From the cell containing the given text, extract its center point as (x, y) coordinate. 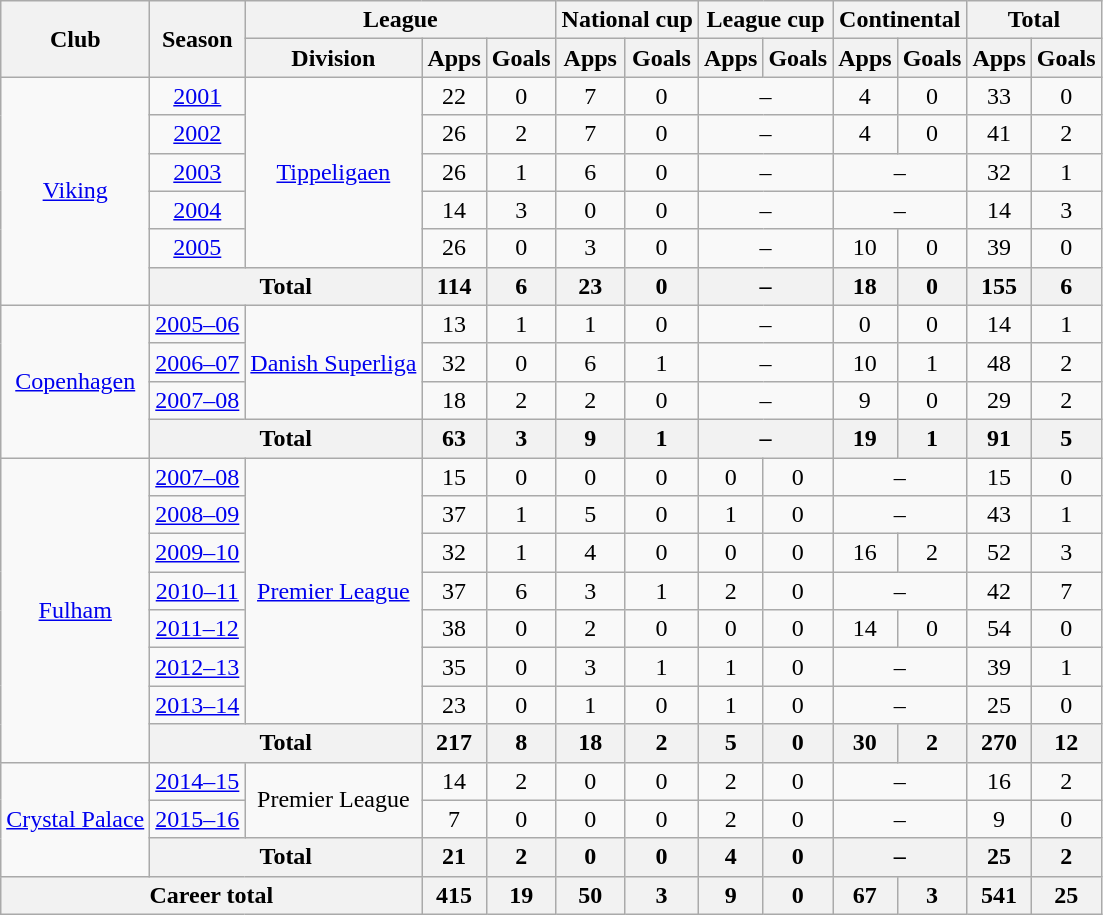
2015–16 (198, 819)
Crystal Palace (76, 819)
217 (454, 743)
41 (999, 134)
2012–13 (198, 667)
63 (454, 438)
2010–11 (198, 591)
415 (454, 895)
33 (999, 96)
2005 (198, 248)
13 (454, 324)
21 (454, 857)
54 (999, 629)
Viking (76, 191)
Danish Superliga (334, 362)
2005–06 (198, 324)
2014–15 (198, 781)
Continental (900, 20)
2013–14 (198, 705)
Career total (212, 895)
52 (999, 553)
155 (999, 286)
30 (865, 743)
541 (999, 895)
91 (999, 438)
Fulham (76, 610)
League cup (765, 20)
270 (999, 743)
2008–09 (198, 515)
29 (999, 400)
2009–10 (198, 553)
2002 (198, 134)
Club (76, 39)
67 (865, 895)
2004 (198, 210)
8 (521, 743)
43 (999, 515)
Division (334, 58)
League (400, 20)
2001 (198, 96)
42 (999, 591)
50 (590, 895)
Tippeligaen (334, 172)
35 (454, 667)
2011–12 (198, 629)
22 (454, 96)
38 (454, 629)
Season (198, 39)
2003 (198, 172)
2006–07 (198, 362)
12 (1066, 743)
Copenhagen (76, 381)
National cup (627, 20)
48 (999, 362)
114 (454, 286)
